Pinpoint the cell where the given text exists, returning its [x, y] midpoint coordinate. 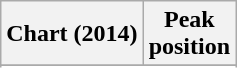
Chart (2014) [72, 34]
Peakposition [189, 34]
